Locate the cell with the specified text and output its [X, Y] center coordinate. 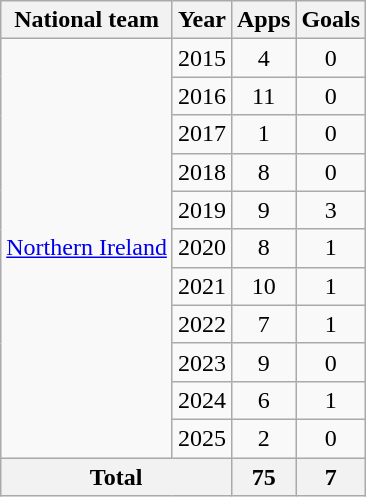
2020 [202, 248]
Goals [331, 20]
Year [202, 20]
6 [263, 400]
2023 [202, 362]
2015 [202, 58]
2021 [202, 286]
4 [263, 58]
2017 [202, 134]
2 [263, 438]
2018 [202, 172]
2025 [202, 438]
Total [116, 477]
11 [263, 96]
2022 [202, 324]
Northern Ireland [87, 248]
2016 [202, 96]
2019 [202, 210]
2024 [202, 400]
10 [263, 286]
Apps [263, 20]
75 [263, 477]
National team [87, 20]
3 [331, 210]
